Determine the [x, y] coordinate at the center of the cell enclosing the given text.  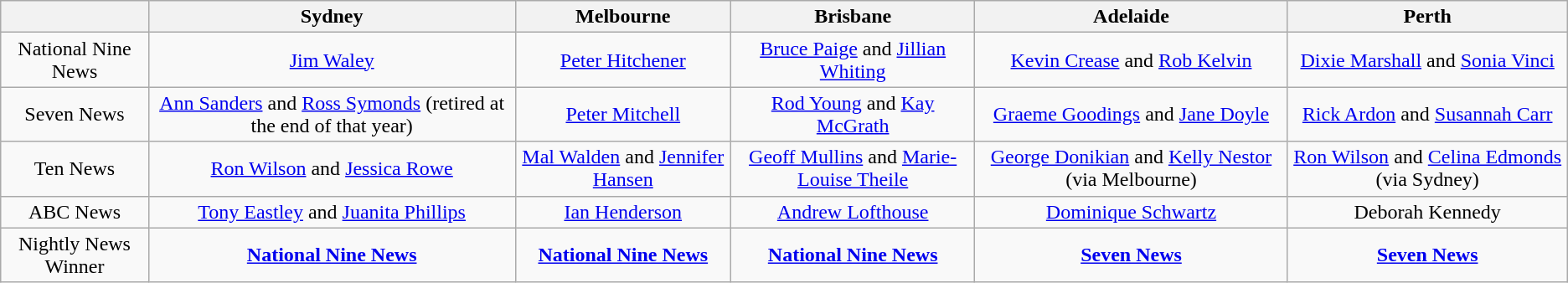
Nightly News Winner [75, 255]
Deborah Kennedy [1427, 212]
Jim Waley [332, 60]
Ron Wilson and Celina Edmonds (via Sydney) [1427, 169]
ABC News [75, 212]
George Donikian and Kelly Nestor (via Melbourne) [1131, 169]
Dominique Schwartz [1131, 212]
Peter Hitchener [623, 60]
Geoff Mullins and Marie-Louise Theile [853, 169]
Ron Wilson and Jessica Rowe [332, 169]
Sydney [332, 17]
Mal Walden and Jennifer Hansen [623, 169]
Perth [1427, 17]
Dixie Marshall and Sonia Vinci [1427, 60]
Ian Henderson [623, 212]
Graeme Goodings and Jane Doyle [1131, 114]
Andrew Lofthouse [853, 212]
Bruce Paige and Jillian Whiting [853, 60]
Melbourne [623, 17]
Kevin Crease and Rob Kelvin [1131, 60]
Adelaide [1131, 17]
Tony Eastley and Juanita Phillips [332, 212]
Ann Sanders and Ross Symonds (retired at the end of that year) [332, 114]
Brisbane [853, 17]
Ten News [75, 169]
Rick Ardon and Susannah Carr [1427, 114]
Peter Mitchell [623, 114]
Rod Young and Kay McGrath [853, 114]
